Output the (X, Y) coordinate of the center of the cell containing the given text.  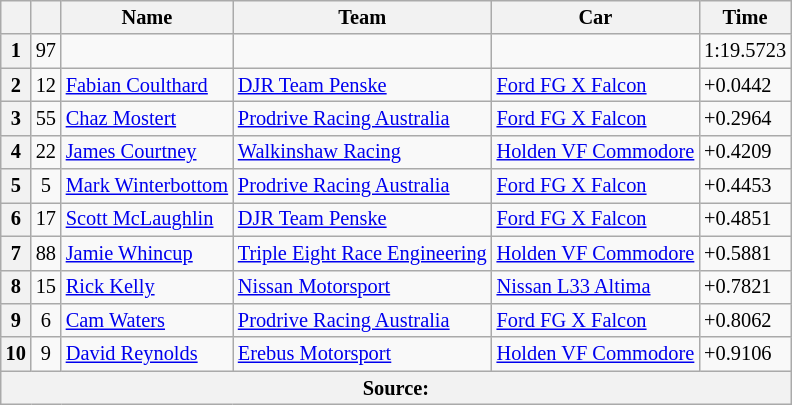
+0.4851 (745, 219)
22 (46, 152)
+0.4209 (745, 152)
1 (16, 51)
Name (147, 17)
10 (16, 354)
4 (16, 152)
Team (362, 17)
David Reynolds (147, 354)
Fabian Coulthard (147, 85)
Jamie Whincup (147, 253)
+0.9106 (745, 354)
1:19.5723 (745, 51)
Time (745, 17)
+0.7821 (745, 287)
+0.5881 (745, 253)
Mark Winterbottom (147, 186)
Cam Waters (147, 320)
12 (46, 85)
97 (46, 51)
+0.8062 (745, 320)
Nissan L33 Altima (596, 287)
Triple Eight Race Engineering (362, 253)
8 (16, 287)
55 (46, 118)
3 (16, 118)
Erebus Motorsport (362, 354)
Chaz Mostert (147, 118)
Scott McLaughlin (147, 219)
Walkinshaw Racing (362, 152)
+0.0442 (745, 85)
17 (46, 219)
15 (46, 287)
+0.2964 (745, 118)
2 (16, 85)
+0.4453 (745, 186)
7 (16, 253)
Nissan Motorsport (362, 287)
James Courtney (147, 152)
Source: (396, 388)
Car (596, 17)
88 (46, 253)
Rick Kelly (147, 287)
